For the text-containing cell, return its midpoint in [X, Y] coordinate format. 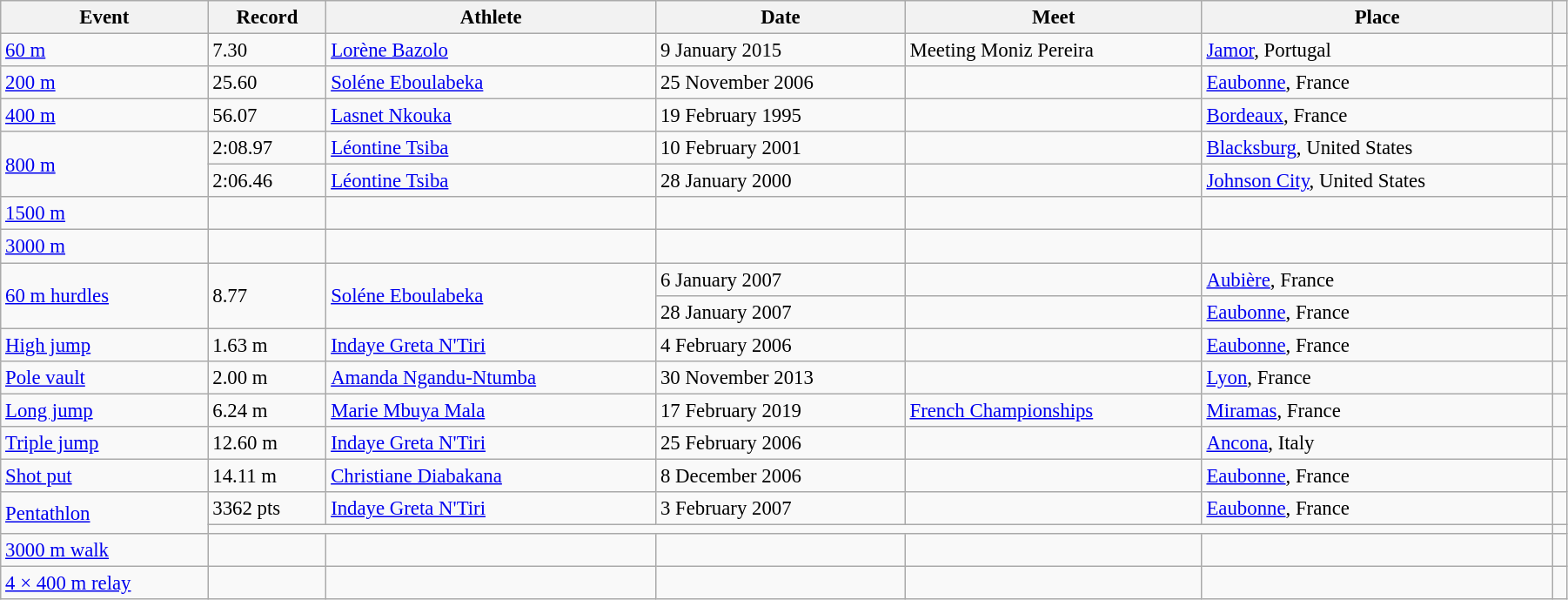
Pentathlon [104, 513]
30 November 2013 [781, 377]
7.30 [267, 51]
Meeting Moniz Pereira [1053, 51]
2:06.46 [267, 181]
Date [781, 17]
Lasnet Nkouka [491, 116]
10 February 2001 [781, 148]
French Championships [1053, 410]
Amanda Ngandu-Ntumba [491, 377]
4 × 400 m relay [104, 583]
3000 m [104, 246]
4 February 2006 [781, 345]
High jump [104, 345]
Triple jump [104, 443]
8 December 2006 [781, 475]
60 m hurdles [104, 296]
2.00 m [267, 377]
Miramas, France [1377, 410]
2:08.97 [267, 148]
6 January 2007 [781, 280]
Lyon, France [1377, 377]
14.11 m [267, 475]
9 January 2015 [781, 51]
25 November 2006 [781, 83]
25.60 [267, 83]
3000 m walk [104, 550]
Marie Mbuya Mala [491, 410]
6.24 m [267, 410]
Christiane Diabakana [491, 475]
56.07 [267, 116]
19 February 1995 [781, 116]
Athlete [491, 17]
Jamor, Portugal [1377, 51]
3362 pts [267, 509]
Shot put [104, 475]
1500 m [104, 213]
Ancona, Italy [1377, 443]
28 January 2007 [781, 312]
8.77 [267, 296]
800 m [104, 164]
Lorène Bazolo [491, 51]
60 m [104, 51]
400 m [104, 116]
Place [1377, 17]
Blacksburg, United States [1377, 148]
Bordeaux, France [1377, 116]
Pole vault [104, 377]
Event [104, 17]
25 February 2006 [781, 443]
28 January 2000 [781, 181]
17 February 2019 [781, 410]
1.63 m [267, 345]
Aubière, France [1377, 280]
200 m [104, 83]
Johnson City, United States [1377, 181]
3 February 2007 [781, 509]
Meet [1053, 17]
Long jump [104, 410]
Record [267, 17]
12.60 m [267, 443]
